For the text-containing cell, return its midpoint in [x, y] coordinate format. 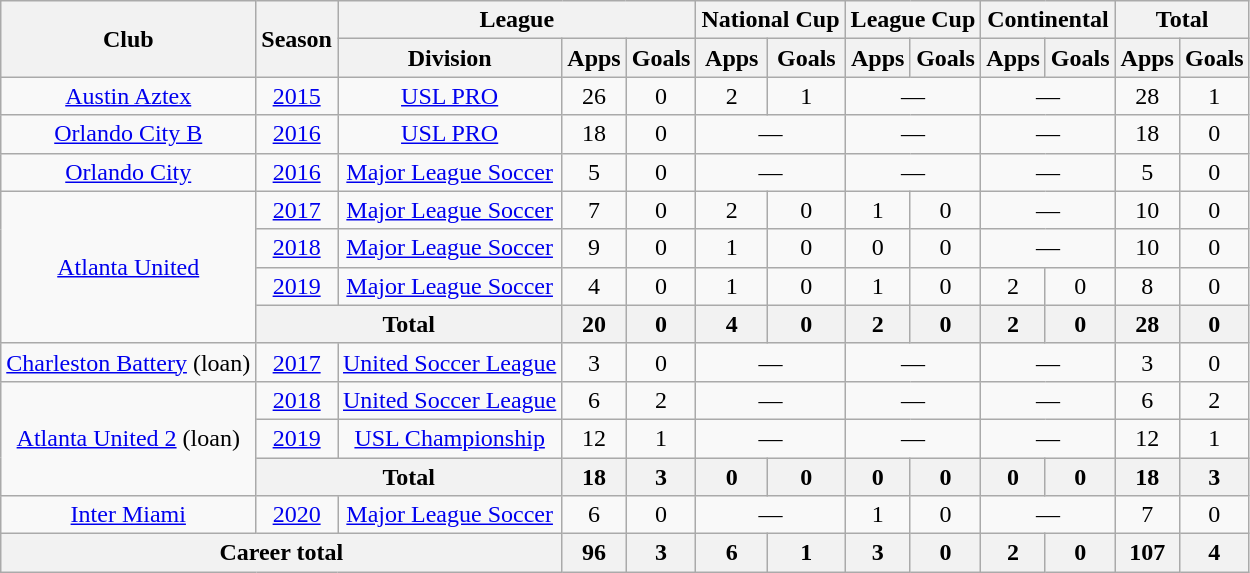
8 [1147, 286]
Season [297, 39]
Austin Aztex [128, 96]
Charleston Battery (loan) [128, 362]
Division [450, 58]
National Cup [770, 20]
League [517, 20]
USL Championship [450, 438]
Career total [282, 553]
Continental [1048, 20]
Inter Miami [128, 515]
20 [594, 324]
Club [128, 39]
Orlando City B [128, 134]
Atlanta United 2 (loan) [128, 438]
Orlando City [128, 172]
9 [594, 248]
107 [1147, 553]
League Cup [913, 20]
2015 [297, 96]
Atlanta United [128, 267]
2020 [297, 515]
26 [594, 96]
96 [594, 553]
